Capture the cell that displays the provided text and extract its (X, Y) central coordinate. 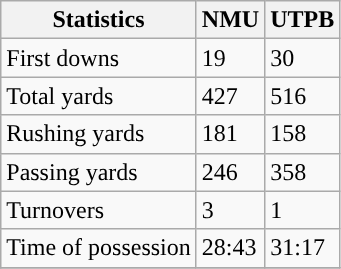
30 (302, 58)
19 (230, 58)
181 (230, 134)
28:43 (230, 248)
Rushing yards (99, 134)
158 (302, 134)
1 (302, 210)
Total yards (99, 96)
NMU (230, 20)
UTPB (302, 20)
3 (230, 210)
31:17 (302, 248)
Turnovers (99, 210)
516 (302, 96)
427 (230, 96)
Passing yards (99, 172)
First downs (99, 58)
246 (230, 172)
Statistics (99, 20)
358 (302, 172)
Time of possession (99, 248)
